For the text-containing cell, return its midpoint in (X, Y) coordinate format. 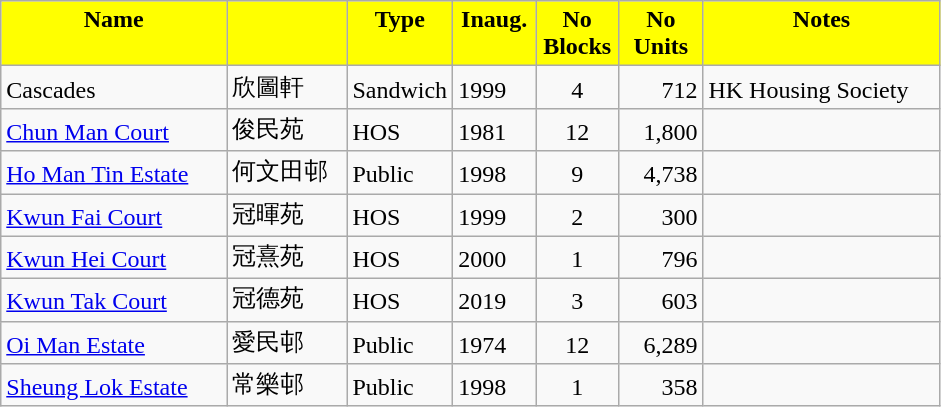
愛民邨 (287, 342)
No Units (661, 34)
冠暉苑 (287, 216)
常樂邨 (287, 386)
Kwun Hei Court (114, 258)
Type (400, 34)
2 (578, 216)
冠德苑 (287, 300)
603 (661, 300)
欣圖軒 (287, 88)
No Blocks (578, 34)
HK Housing Society (822, 88)
Cascades (114, 88)
Inaug. (494, 34)
Sheung Lok Estate (114, 386)
2000 (494, 258)
1974 (494, 342)
Ho Man Tin Estate (114, 172)
796 (661, 258)
Sandwich (400, 88)
3 (578, 300)
冠熹苑 (287, 258)
俊民苑 (287, 130)
358 (661, 386)
4 (578, 88)
712 (661, 88)
Oi Man Estate (114, 342)
何文田邨 (287, 172)
Chun Man Court (114, 130)
9 (578, 172)
Kwun Fai Court (114, 216)
Name (114, 34)
6,289 (661, 342)
1981 (494, 130)
4,738 (661, 172)
300 (661, 216)
Kwun Tak Court (114, 300)
2019 (494, 300)
1,800 (661, 130)
Notes (822, 34)
